Find where the given text appears and provide that cell's center as [x, y] coordinate. 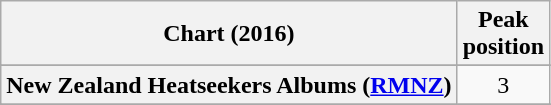
New Zealand Heatseekers Albums (RMNZ) [229, 85]
3 [503, 85]
Chart (2016) [229, 34]
Peak position [503, 34]
